Return (x, y) of the center of cell containing provided text 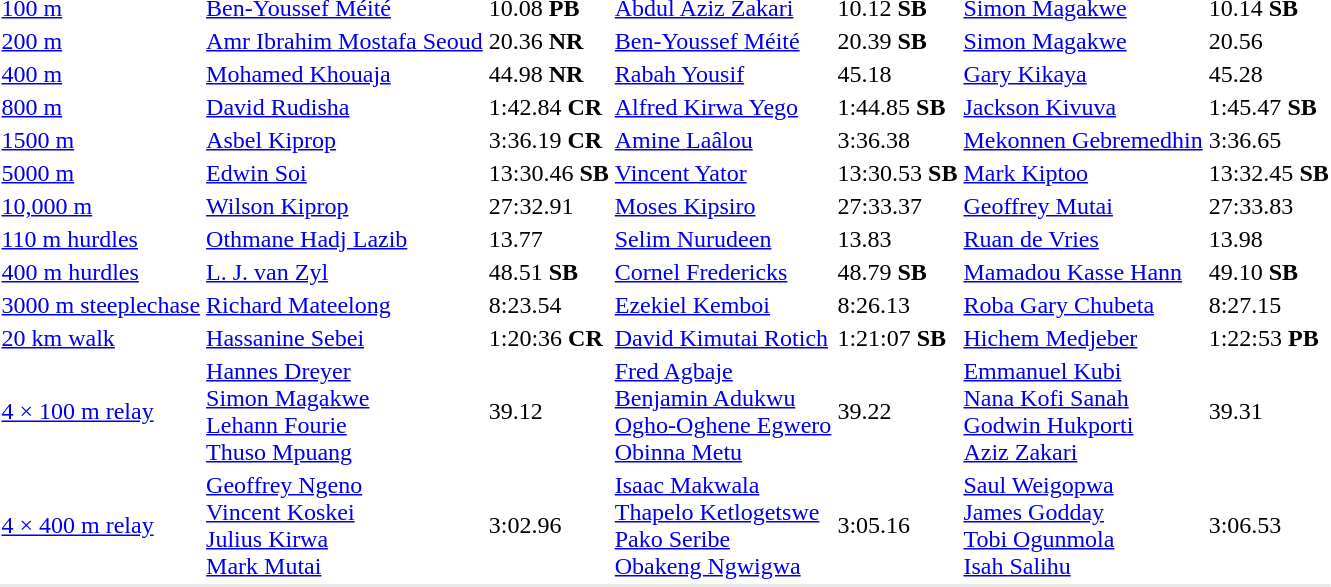
Ben-Youssef Méité (723, 41)
3:05.16 (898, 526)
39.12 (548, 412)
Hannes DreyerSimon MagakweLehann FourieThuso Mpuang (345, 412)
Alfred Kirwa Yego (723, 107)
Hassanine Sebei (345, 338)
Hichem Medjeber (1083, 338)
13.83 (898, 239)
200 m (101, 41)
400 m hurdles (101, 272)
27:33.83 (1268, 206)
Mamadou Kasse Hann (1083, 272)
13:30.46 SB (548, 173)
Gary Kikaya (1083, 74)
1:20:36 CR (548, 338)
Jackson Kivuva (1083, 107)
400 m (101, 74)
13.98 (1268, 239)
3:02.96 (548, 526)
Geoffrey NgenoVincent KoskeiJulius KirwaMark Mutai (345, 526)
13:32.45 SB (1268, 173)
20 km walk (101, 338)
Rabah Yousif (723, 74)
8:23.54 (548, 305)
800 m (101, 107)
8:26.13 (898, 305)
27:32.91 (548, 206)
Mohamed Khouaja (345, 74)
20.56 (1268, 41)
David Rudisha (345, 107)
Roba Gary Chubeta (1083, 305)
4 × 100 m relay (101, 412)
Othmane Hadj Lazib (345, 239)
Isaac MakwalaThapelo KetlogetswePako SeribeObakeng Ngwigwa (723, 526)
110 m hurdles (101, 239)
5000 m (101, 173)
45.18 (898, 74)
1:21:07 SB (898, 338)
4 × 400 m relay (101, 526)
Mark Kiptoo (1083, 173)
Ezekiel Kemboi (723, 305)
3:06.53 (1268, 526)
1500 m (101, 140)
39.22 (898, 412)
27:33.37 (898, 206)
8:27.15 (1268, 305)
Selim Nurudeen (723, 239)
Geoffrey Mutai (1083, 206)
Vincent Yator (723, 173)
3000 m steeplechase (101, 305)
48.51 SB (548, 272)
Wilson Kiprop (345, 206)
44.98 NR (548, 74)
20.36 NR (548, 41)
1:45.47 SB (1268, 107)
Ruan de Vries (1083, 239)
David Kimutai Rotich (723, 338)
Asbel Kiprop (345, 140)
49.10 SB (1268, 272)
Emmanuel KubiNana Kofi SanahGodwin HukportiAziz Zakari (1083, 412)
Edwin Soi (345, 173)
Mekonnen Gebremedhin (1083, 140)
Cornel Fredericks (723, 272)
Amr Ibrahim Mostafa Seoud (345, 41)
20.39 SB (898, 41)
39.31 (1268, 412)
13:30.53 SB (898, 173)
Amine Laâlou (723, 140)
10,000 m (101, 206)
45.28 (1268, 74)
Simon Magakwe (1083, 41)
3:36.19 CR (548, 140)
Fred AgbajeBenjamin AdukwuOgho-Oghene EgweroObinna Metu (723, 412)
1:22:53 PB (1268, 338)
3:36.65 (1268, 140)
Moses Kipsiro (723, 206)
Saul WeigopwaJames GoddayTobi OgunmolaIsah Salihu (1083, 526)
L. J. van Zyl (345, 272)
Richard Mateelong (345, 305)
13.77 (548, 239)
1:42.84 CR (548, 107)
1:44.85 SB (898, 107)
3:36.38 (898, 140)
48.79 SB (898, 272)
